Return the (x, y) coordinate for the center point of the cell that contains the specified text.  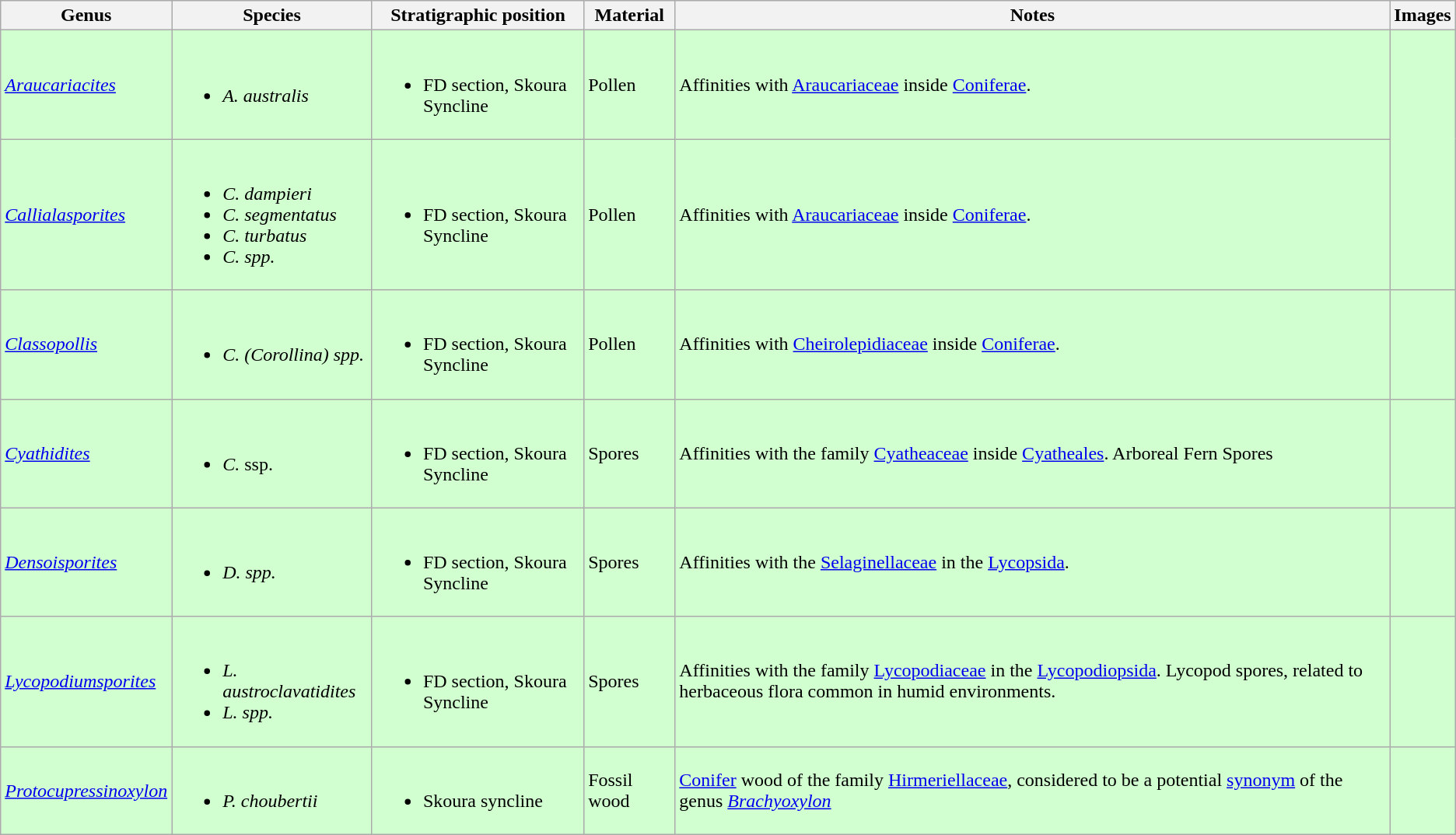
Skoura syncline (478, 790)
Callialasporites (86, 215)
P. choubertii (272, 790)
Affinities with the family Cyatheaceae inside Cyatheales. Arboreal Fern Spores (1033, 453)
C. ssp. (272, 453)
Notes (1033, 16)
Images (1423, 16)
Species (272, 16)
Affinities with the family Lycopodiaceae in the Lycopodiopsida. Lycopod spores, related to herbaceous flora common in humid environments. (1033, 681)
C. (Corollina) spp. (272, 344)
Stratigraphic position (478, 16)
Densoisporites (86, 562)
L. austroclavatiditesL. spp. (272, 681)
Araucariacites (86, 85)
Affinities with the Selaginellaceae in the Lycopsida. (1033, 562)
Conifer wood of the family Hirmeriellaceae, considered to be a potential synonym of the genus Brachyoxylon (1033, 790)
Fossil wood (630, 790)
Genus (86, 16)
Classopollis (86, 344)
Lycopodiumsporites (86, 681)
Material (630, 16)
A. australis (272, 85)
Cyathidites (86, 453)
D. spp. (272, 562)
Protocupressinoxylon (86, 790)
C. dampieriC. segmentatusC. turbatusC. spp. (272, 215)
Affinities with Cheirolepidiaceae inside Coniferae. (1033, 344)
